Return (x, y) of the center of cell containing provided text 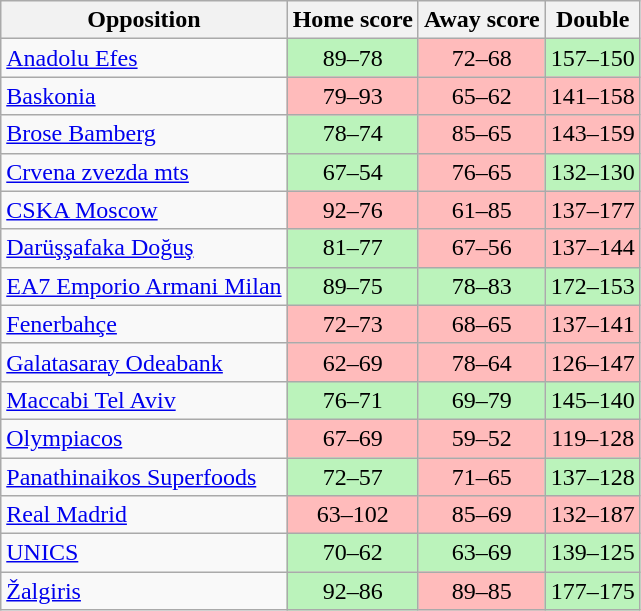
Real Madrid (144, 515)
143–159 (592, 134)
92–76 (352, 210)
78–74 (352, 134)
Opposition (144, 20)
68–65 (482, 324)
139–125 (592, 553)
157–150 (592, 58)
Olympiacos (144, 438)
137–128 (592, 477)
Brose Bamberg (144, 134)
132–130 (592, 172)
65–62 (482, 96)
70–62 (352, 553)
Baskonia (144, 96)
177–175 (592, 591)
EA7 Emporio Armani Milan (144, 286)
89–75 (352, 286)
137–141 (592, 324)
69–79 (482, 400)
Double (592, 20)
62–69 (352, 362)
89–85 (482, 591)
Anadolu Efes (144, 58)
63–69 (482, 553)
Žalgiris (144, 591)
Panathinaikos Superfoods (144, 477)
Maccabi Tel Aviv (144, 400)
137–144 (592, 248)
85–69 (482, 515)
CSKA Moscow (144, 210)
67–54 (352, 172)
145–140 (592, 400)
59–52 (482, 438)
81–77 (352, 248)
72–68 (482, 58)
UNICS (144, 553)
78–64 (482, 362)
78–83 (482, 286)
76–65 (482, 172)
89–78 (352, 58)
Home score (352, 20)
Away score (482, 20)
Galatasaray Odeabank (144, 362)
172–153 (592, 286)
141–158 (592, 96)
132–187 (592, 515)
Crvena zvezda mts (144, 172)
79–93 (352, 96)
72–57 (352, 477)
71–65 (482, 477)
67–56 (482, 248)
119–128 (592, 438)
76–71 (352, 400)
61–85 (482, 210)
72–73 (352, 324)
92–86 (352, 591)
Fenerbahçe (144, 324)
Darüşşafaka Doğuş (144, 248)
126–147 (592, 362)
85–65 (482, 134)
67–69 (352, 438)
63–102 (352, 515)
137–177 (592, 210)
